Locate the cell with the specified text and output its (X, Y) center coordinate. 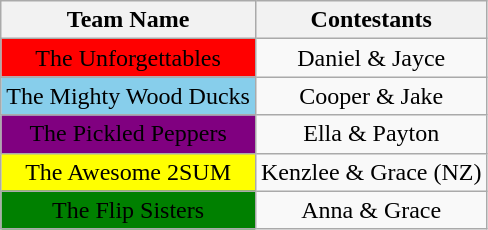
Daniel & Jayce (371, 58)
The Flip Sisters (128, 210)
Anna & Grace (371, 210)
Cooper & Jake (371, 96)
The Pickled Peppers (128, 134)
Contestants (371, 20)
The Unforgettables (128, 58)
Kenzlee & Grace (NZ) (371, 172)
The Mighty Wood Ducks (128, 96)
Team Name (128, 20)
The Awesome 2SUM (128, 172)
Ella & Payton (371, 134)
